For the text-containing cell, return its midpoint in [X, Y] coordinate format. 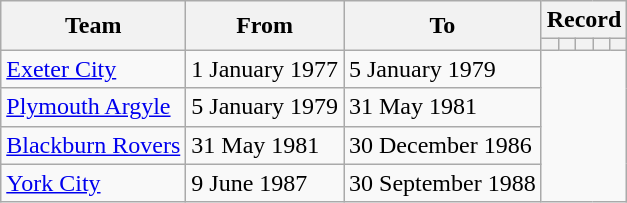
Exeter City [94, 69]
To [443, 26]
1 January 1977 [265, 69]
York City [94, 183]
From [265, 26]
Blackburn Rovers [94, 145]
30 September 1988 [443, 183]
Team [94, 26]
30 December 1986 [443, 145]
Record [584, 20]
Plymouth Argyle [94, 107]
9 June 1987 [265, 183]
